Identify which cell holds the provided text, then report its [x, y] central coordinate. 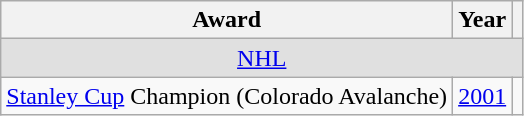
Stanley Cup Champion (Colorado Avalanche) [227, 96]
Year [482, 20]
NHL [262, 58]
Award [227, 20]
2001 [482, 96]
